Provide the [x, y] coordinate of the cell's center where the given text is located.  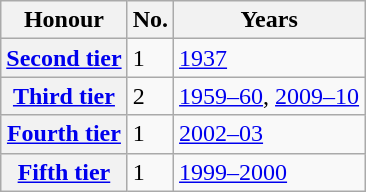
1959–60, 2009–10 [270, 96]
No. [150, 20]
1937 [270, 58]
Honour [64, 20]
Fifth tier [64, 172]
2002–03 [270, 134]
Fourth tier [64, 134]
Third tier [64, 96]
Second tier [64, 58]
2 [150, 96]
1999–2000 [270, 172]
Years [270, 20]
